Locate the cell with the specified text and output its [X, Y] center coordinate. 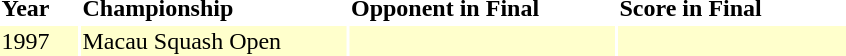
Macau Squash Open [214, 41]
1997 [39, 41]
